Output the (x, y) coordinate of the center of the cell containing the given text.  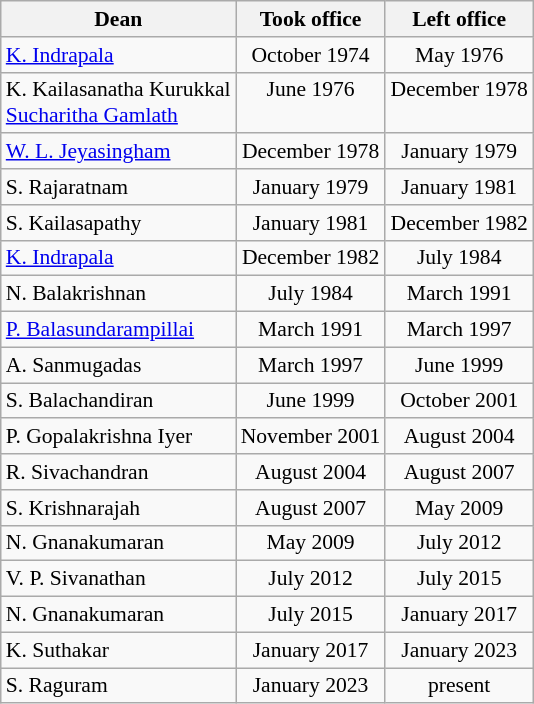
Took office (311, 19)
S. Rajaratnam (118, 187)
P. Gopalakrishna Iyer (118, 437)
June 1976 (311, 102)
October 2001 (458, 401)
S. Kailasapathy (118, 223)
S. Krishnarajah (118, 508)
May 1976 (458, 55)
Dean (118, 19)
V. P. Sivanathan (118, 579)
W. L. Jeyasingham (118, 152)
P. Balasundarampillai (118, 330)
A. Sanmugadas (118, 365)
K. Suthakar (118, 650)
N. Balakrishnan (118, 294)
Left office (458, 19)
November 2001 (311, 437)
R. Sivachandran (118, 472)
S. Balachandiran (118, 401)
present (458, 686)
S. Raguram (118, 686)
K. Kailasanatha KurukkalSucharitha Gamlath (118, 102)
October 1974 (311, 55)
